Find where the given text appears and provide that cell's center as [X, Y] coordinate. 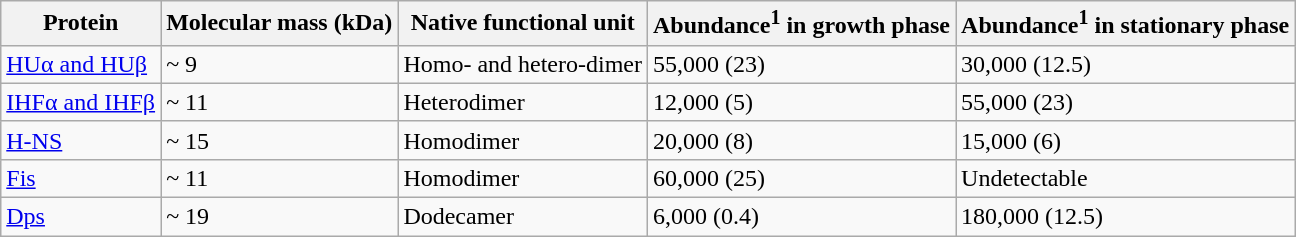
Abundance1 in stationary phase [1126, 24]
60,000 (25) [802, 178]
Molecular mass (kDa) [280, 24]
Fis [81, 178]
Abundance1 in growth phase [802, 24]
Undetectable [1126, 178]
Protein [81, 24]
Heterodimer [523, 102]
180,000 (12.5) [1126, 217]
Dps [81, 217]
30,000 (12.5) [1126, 64]
12,000 (5) [802, 102]
~ 9 [280, 64]
Dodecamer [523, 217]
Native functional unit [523, 24]
15,000 (6) [1126, 140]
20,000 (8) [802, 140]
H-NS [81, 140]
~ 19 [280, 217]
HUα and HUβ [81, 64]
~ 15 [280, 140]
Homo- and hetero-dimer [523, 64]
IHFα and IHFβ [81, 102]
6,000 (0.4) [802, 217]
